For the text-containing cell, return its midpoint in (x, y) coordinate format. 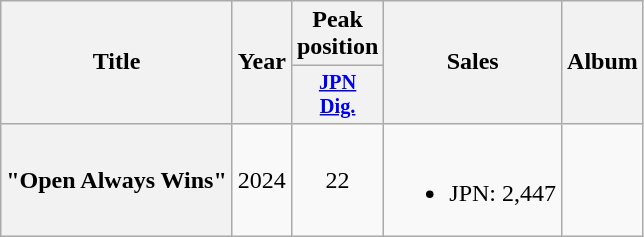
2024 (262, 180)
Sales (473, 62)
"Open Always Wins" (117, 180)
Title (117, 62)
Peakposition (337, 34)
JPNDig. (337, 95)
Year (262, 62)
Album (603, 62)
22 (337, 180)
JPN: 2,447 (473, 180)
